Determine the [X, Y] coordinate at the center of the cell enclosing the given text.  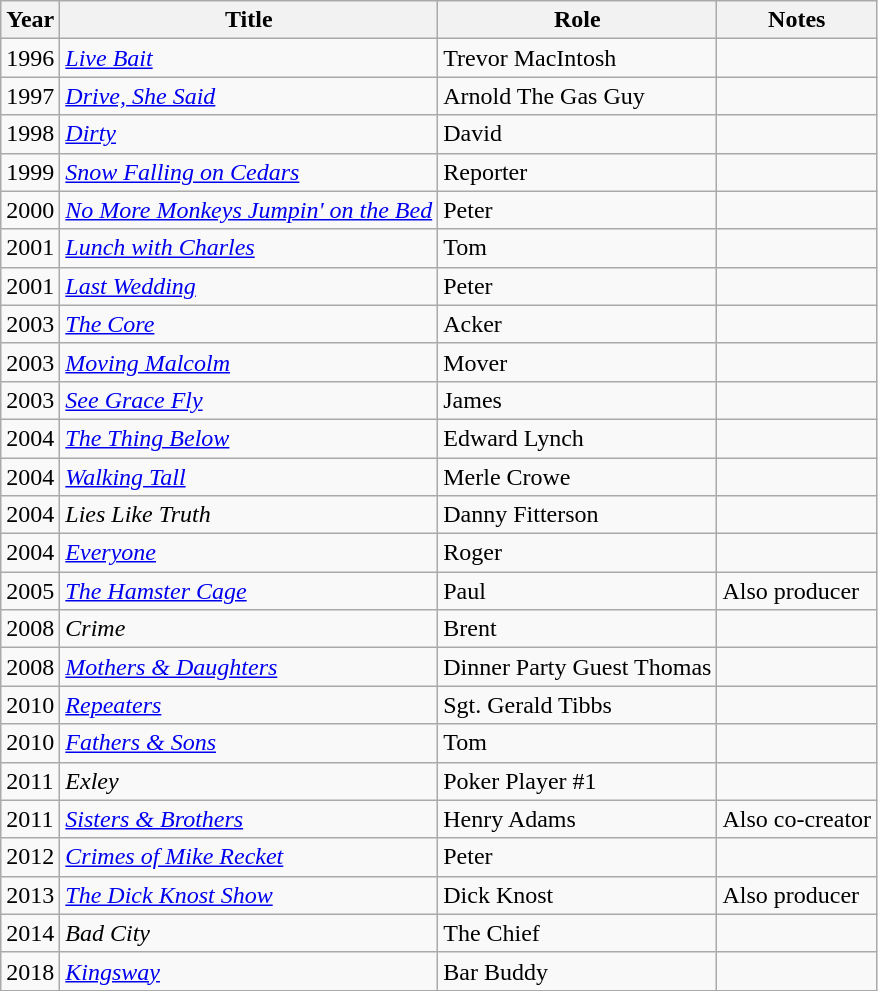
Edward Lynch [578, 438]
Arnold The Gas Guy [578, 96]
2013 [30, 895]
Dinner Party Guest Thomas [578, 667]
1997 [30, 96]
Mover [578, 362]
Dirty [249, 134]
See Grace Fly [249, 400]
2014 [30, 933]
Trevor MacIntosh [578, 58]
Drive, She Said [249, 96]
David [578, 134]
Sisters & Brothers [249, 819]
2018 [30, 971]
The Core [249, 324]
The Chief [578, 933]
Live Bait [249, 58]
Poker Player #1 [578, 781]
Year [30, 20]
Title [249, 20]
Danny Fitterson [578, 515]
No More Monkeys Jumpin' on the Bed [249, 210]
Also co-creator [797, 819]
Roger [578, 553]
Reporter [578, 172]
Crime [249, 629]
2005 [30, 591]
Notes [797, 20]
1998 [30, 134]
Acker [578, 324]
2012 [30, 857]
Merle Crowe [578, 477]
Everyone [249, 553]
Lies Like Truth [249, 515]
The Dick Knost Show [249, 895]
Mothers & Daughters [249, 667]
Exley [249, 781]
Lunch with Charles [249, 248]
Bar Buddy [578, 971]
Walking Tall [249, 477]
Henry Adams [578, 819]
1999 [30, 172]
Dick Knost [578, 895]
The Hamster Cage [249, 591]
Paul [578, 591]
Crimes of Mike Recket [249, 857]
Kingsway [249, 971]
The Thing Below [249, 438]
Role [578, 20]
Bad City [249, 933]
Last Wedding [249, 286]
1996 [30, 58]
Repeaters [249, 705]
Brent [578, 629]
James [578, 400]
Fathers & Sons [249, 743]
Moving Malcolm [249, 362]
Sgt. Gerald Tibbs [578, 705]
Snow Falling on Cedars [249, 172]
2000 [30, 210]
